Locate the cell with the specified text and output its (X, Y) center coordinate. 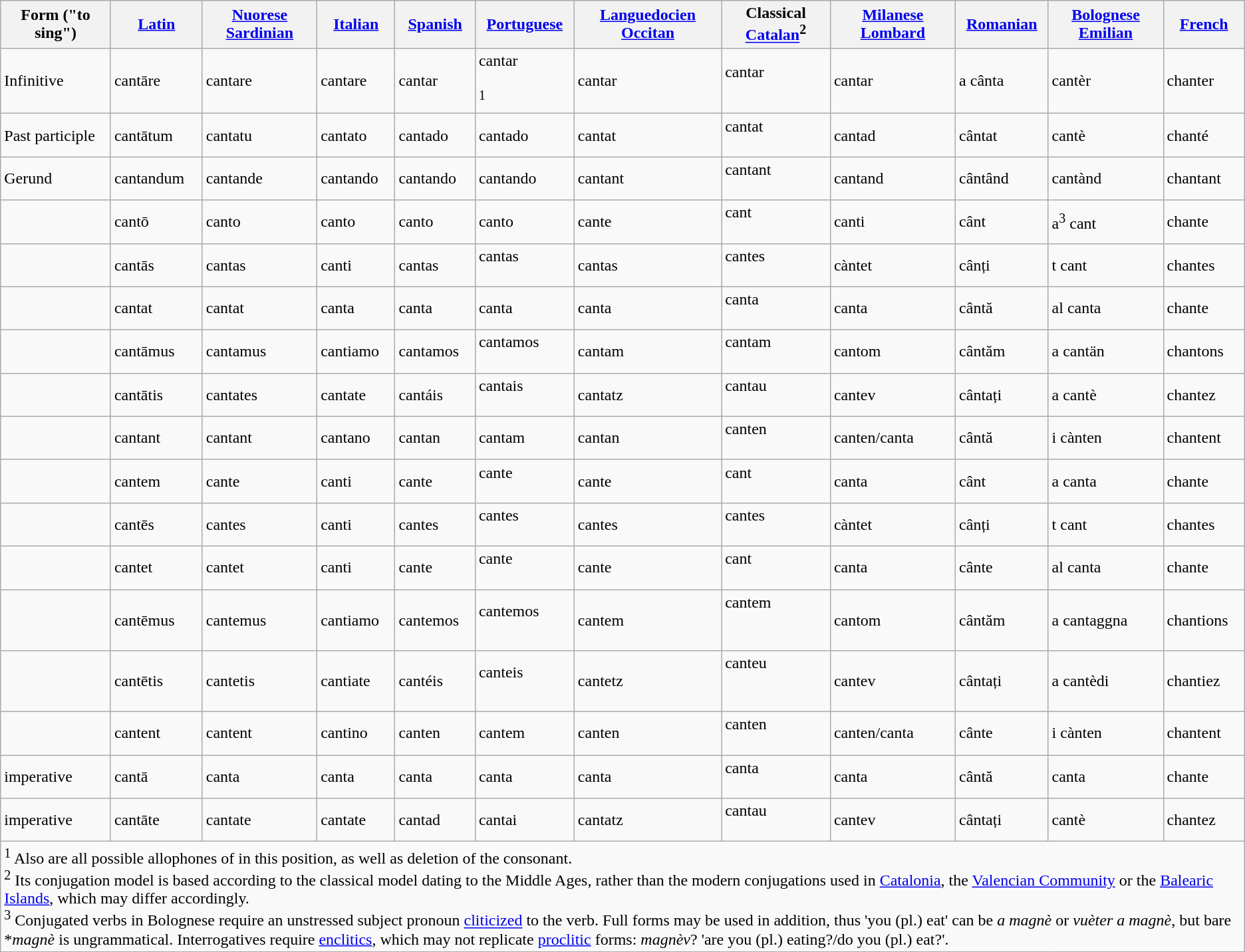
Past participle (56, 136)
cantāte (156, 820)
cantáis (435, 395)
cantēmus (156, 620)
cantātum (156, 136)
cantànd (1105, 178)
a cantän (1105, 351)
cantāre (156, 81)
canteu (776, 681)
Languedocien Occitan (648, 25)
Form ("to sing") (56, 25)
cantande (259, 178)
chantions (1204, 620)
cântând (1002, 178)
cantèr (1105, 81)
cantar 1 (524, 81)
cantamus (259, 351)
a cantè (1105, 395)
Infinitive (56, 81)
chantiez (1204, 681)
cântat (1002, 136)
a cantaggna (1105, 620)
cantemus (259, 620)
Milanese Lombard (893, 25)
cantāmus (156, 351)
cantino (356, 734)
cantandum (156, 178)
Romanian (1002, 25)
cantais (524, 395)
canteis (524, 681)
cantetis (259, 681)
cantētis (156, 681)
cantiate (356, 681)
cantai (524, 820)
a cânta (1002, 81)
chantant (1204, 178)
a cantèdi (1105, 681)
Spanish (435, 25)
chantons (1204, 351)
cantātis (156, 395)
cantō (156, 222)
Bolognese Emilian (1105, 25)
Portuguese (524, 25)
Classical Catalan2 (776, 25)
Gerund (56, 178)
cantetz (648, 681)
cantatu (259, 136)
Italian (356, 25)
a3 cant (1105, 222)
Latin (156, 25)
cantéis (435, 681)
a canta (1105, 481)
cantā (156, 776)
cantato (356, 136)
French (1204, 25)
cantano (356, 437)
Nuorese Sardinian (259, 25)
chanté (1204, 136)
cantēs (156, 524)
cantand (893, 178)
chanter (1204, 81)
cantās (156, 265)
cantates (259, 395)
